Output the (x, y) coordinate of the center of the cell containing the given text.  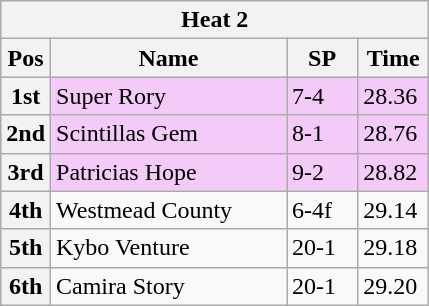
29.14 (394, 210)
6-4f (322, 210)
4th (26, 210)
9-2 (322, 172)
Westmead County (169, 210)
Super Rory (169, 96)
7-4 (322, 96)
Heat 2 (215, 20)
29.20 (394, 286)
Patricias Hope (169, 172)
2nd (26, 134)
5th (26, 248)
29.18 (394, 248)
6th (26, 286)
Name (169, 58)
28.76 (394, 134)
28.82 (394, 172)
SP (322, 58)
Scintillas Gem (169, 134)
28.36 (394, 96)
Camira Story (169, 286)
Pos (26, 58)
Kybo Venture (169, 248)
3rd (26, 172)
1st (26, 96)
8-1 (322, 134)
Time (394, 58)
